From the cell containing the given text, extract its center point as [X, Y] coordinate. 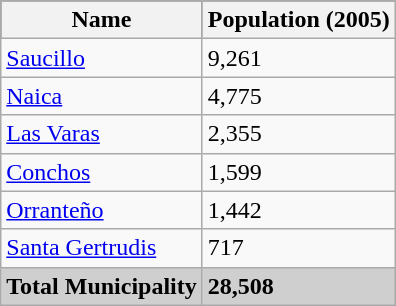
717 [298, 248]
4,775 [298, 96]
Naica [102, 96]
Orranteño [102, 210]
Santa Gertrudis [102, 248]
1,442 [298, 210]
Name [102, 20]
Las Varas [102, 134]
Saucillo [102, 58]
1,599 [298, 172]
Total Municipality [102, 286]
Conchos [102, 172]
9,261 [298, 58]
Population (2005) [298, 20]
2,355 [298, 134]
28,508 [298, 286]
